Scan for the cell matching the given text and deliver its [x, y] coordinate at center. 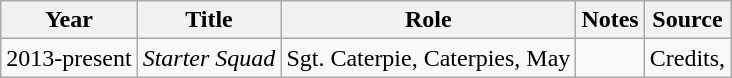
Role [428, 20]
Sgt. Caterpie, Caterpies, May [428, 58]
Title [209, 20]
2013-present [69, 58]
Starter Squad [209, 58]
Credits, [687, 58]
Year [69, 20]
Notes [610, 20]
Source [687, 20]
